Output the [x, y] coordinate of the center of the cell containing the given text.  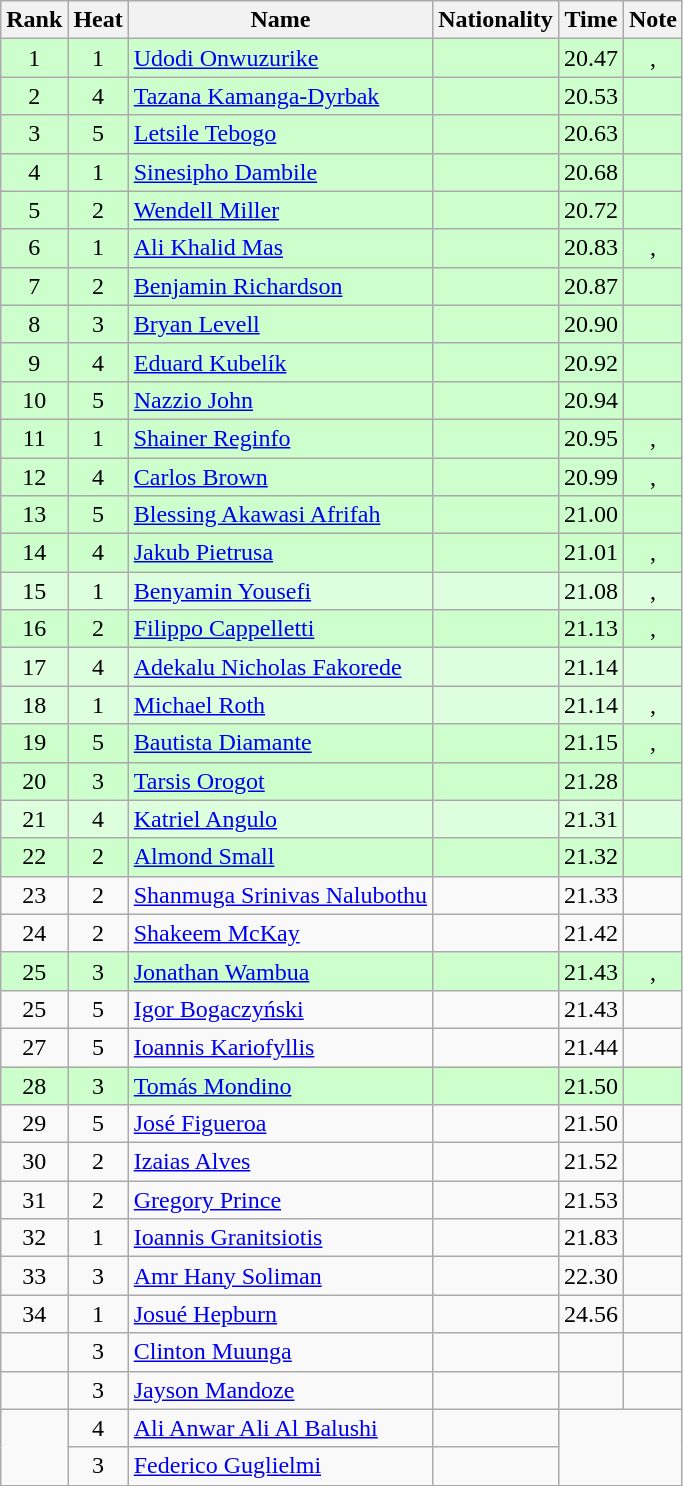
21.28 [590, 781]
21.08 [590, 591]
Sinesipho Dambile [280, 172]
21.15 [590, 743]
Josué Hepburn [280, 1314]
20.63 [590, 134]
Gregory Prince [280, 1200]
21.01 [590, 553]
21.00 [590, 515]
Amr Hany Soliman [280, 1276]
33 [34, 1276]
9 [34, 362]
24.56 [590, 1314]
21.44 [590, 1047]
13 [34, 515]
24 [34, 933]
17 [34, 667]
Tarsis Orogot [280, 781]
8 [34, 324]
Eduard Kubelík [280, 362]
6 [34, 248]
Time [590, 20]
20.94 [590, 400]
20.68 [590, 172]
23 [34, 895]
20.92 [590, 362]
Nationality [496, 20]
15 [34, 591]
20.47 [590, 58]
Benjamin Richardson [280, 286]
Blessing Akawasi Afrifah [280, 515]
21.13 [590, 629]
José Figueroa [280, 1124]
Nazzio John [280, 400]
Ioannis Kariofyllis [280, 1047]
Ali Anwar Ali Al Balushi [280, 1428]
Heat [98, 20]
Federico Guglielmi [280, 1466]
Name [280, 20]
Almond Small [280, 857]
Igor Bogaczyński [280, 1009]
21.33 [590, 895]
21.31 [590, 819]
Shainer Reginfo [280, 438]
21.53 [590, 1200]
Benyamin Yousefi [280, 591]
20.99 [590, 477]
20.83 [590, 248]
Jayson Mandoze [280, 1390]
Clinton Muunga [280, 1352]
21 [34, 819]
Jakub Pietrusa [280, 553]
20.53 [590, 96]
21.83 [590, 1238]
Jonathan Wambua [280, 971]
Ioannis Granitsiotis [280, 1238]
Shanmuga Srinivas Nalubothu [280, 895]
32 [34, 1238]
12 [34, 477]
19 [34, 743]
Rank [34, 20]
20.95 [590, 438]
Ali Khalid Mas [280, 248]
31 [34, 1200]
Letsile Tebogo [280, 134]
20.87 [590, 286]
22 [34, 857]
Bryan Levell [280, 324]
20 [34, 781]
Note [652, 20]
Filippo Cappelletti [280, 629]
20.72 [590, 210]
Wendell Miller [280, 210]
11 [34, 438]
21.42 [590, 933]
Katriel Angulo [280, 819]
30 [34, 1162]
22.30 [590, 1276]
14 [34, 553]
21.32 [590, 857]
Adekalu Nicholas Fakorede [280, 667]
16 [34, 629]
18 [34, 705]
20.90 [590, 324]
34 [34, 1314]
10 [34, 400]
Michael Roth [280, 705]
Izaias Alves [280, 1162]
27 [34, 1047]
Udodi Onwuzurike [280, 58]
28 [34, 1085]
7 [34, 286]
29 [34, 1124]
Tazana Kamanga-Dyrbak [280, 96]
Shakeem McKay [280, 933]
Bautista Diamante [280, 743]
Carlos Brown [280, 477]
21.52 [590, 1162]
Tomás Mondino [280, 1085]
